Detect which cell encompasses the target text, then output its [X, Y] center coordinate. 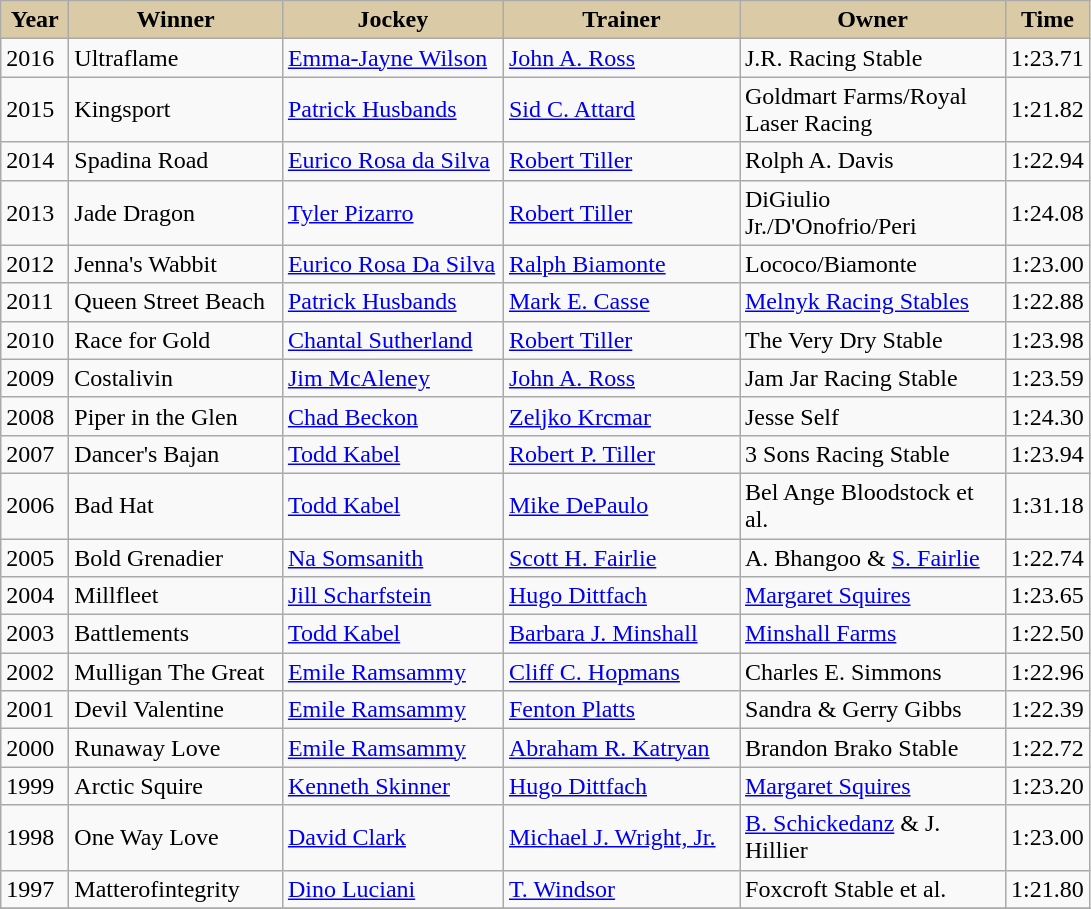
Time [1048, 20]
2009 [35, 378]
Jenna's Wabbit [176, 264]
Spadina Road [176, 161]
Arctic Squire [176, 786]
1:31.18 [1048, 506]
Melnyk Racing Stables [873, 302]
1:23.59 [1048, 378]
Queen Street Beach [176, 302]
2008 [35, 416]
T. Windsor [621, 889]
1:21.80 [1048, 889]
1998 [35, 838]
1:22.39 [1048, 710]
2013 [35, 212]
Race for Gold [176, 340]
2012 [35, 264]
Na Somsanith [392, 557]
Robert P. Tiller [621, 454]
Minshall Farms [873, 634]
Cliff C. Hopmans [621, 672]
Bel Ange Bloodstock et al. [873, 506]
2005 [35, 557]
Eurico Rosa da Silva [392, 161]
Ralph Biamonte [621, 264]
2010 [35, 340]
Costalivin [176, 378]
Foxcroft Stable et al. [873, 889]
Dino Luciani [392, 889]
1:24.08 [1048, 212]
Michael J. Wright, Jr. [621, 838]
1:22.72 [1048, 748]
1:22.96 [1048, 672]
A. Bhangoo & S. Fairlie [873, 557]
Matterofintegrity [176, 889]
The Very Dry Stable [873, 340]
Battlements [176, 634]
Runaway Love [176, 748]
Millfleet [176, 596]
Bad Hat [176, 506]
Mulligan The Great [176, 672]
2003 [35, 634]
Tyler Pizarro [392, 212]
1:23.71 [1048, 58]
2016 [35, 58]
Chantal Sutherland [392, 340]
1:23.65 [1048, 596]
Fenton Platts [621, 710]
Barbara J. Minshall [621, 634]
1:23.98 [1048, 340]
Ultraflame [176, 58]
2001 [35, 710]
2000 [35, 748]
Jim McAleney [392, 378]
1997 [35, 889]
2011 [35, 302]
B. Schickedanz & J. Hillier [873, 838]
3 Sons Racing Stable [873, 454]
Devil Valentine [176, 710]
Year [35, 20]
Charles E. Simmons [873, 672]
2002 [35, 672]
2006 [35, 506]
1:23.20 [1048, 786]
2014 [35, 161]
Rolph A. Davis [873, 161]
Eurico Rosa Da Silva [392, 264]
1999 [35, 786]
One Way Love [176, 838]
Jill Scharfstein [392, 596]
Chad Beckon [392, 416]
J.R. Racing Stable [873, 58]
Lococo/Biamonte [873, 264]
Sandra & Gerry Gibbs [873, 710]
2007 [35, 454]
Owner [873, 20]
Scott H. Fairlie [621, 557]
1:23.94 [1048, 454]
1:22.50 [1048, 634]
Dancer's Bajan [176, 454]
Piper in the Glen [176, 416]
Jade Dragon [176, 212]
Zeljko Krcmar [621, 416]
DiGiulio Jr./D'Onofrio/Peri [873, 212]
Jockey [392, 20]
2015 [35, 110]
Jesse Self [873, 416]
Winner [176, 20]
1:24.30 [1048, 416]
Trainer [621, 20]
1:22.74 [1048, 557]
1:22.88 [1048, 302]
Kingsport [176, 110]
Goldmart Farms/Royal Laser Racing [873, 110]
1:21.82 [1048, 110]
Abraham R. Katryan [621, 748]
Mike DePaulo [621, 506]
Emma-Jayne Wilson [392, 58]
Kenneth Skinner [392, 786]
Bold Grenadier [176, 557]
Jam Jar Racing Stable [873, 378]
2004 [35, 596]
Sid C. Attard [621, 110]
Mark E. Casse [621, 302]
David Clark [392, 838]
Brandon Brako Stable [873, 748]
1:22.94 [1048, 161]
